Return the [x, y] coordinate for the center point of the cell that contains the specified text.  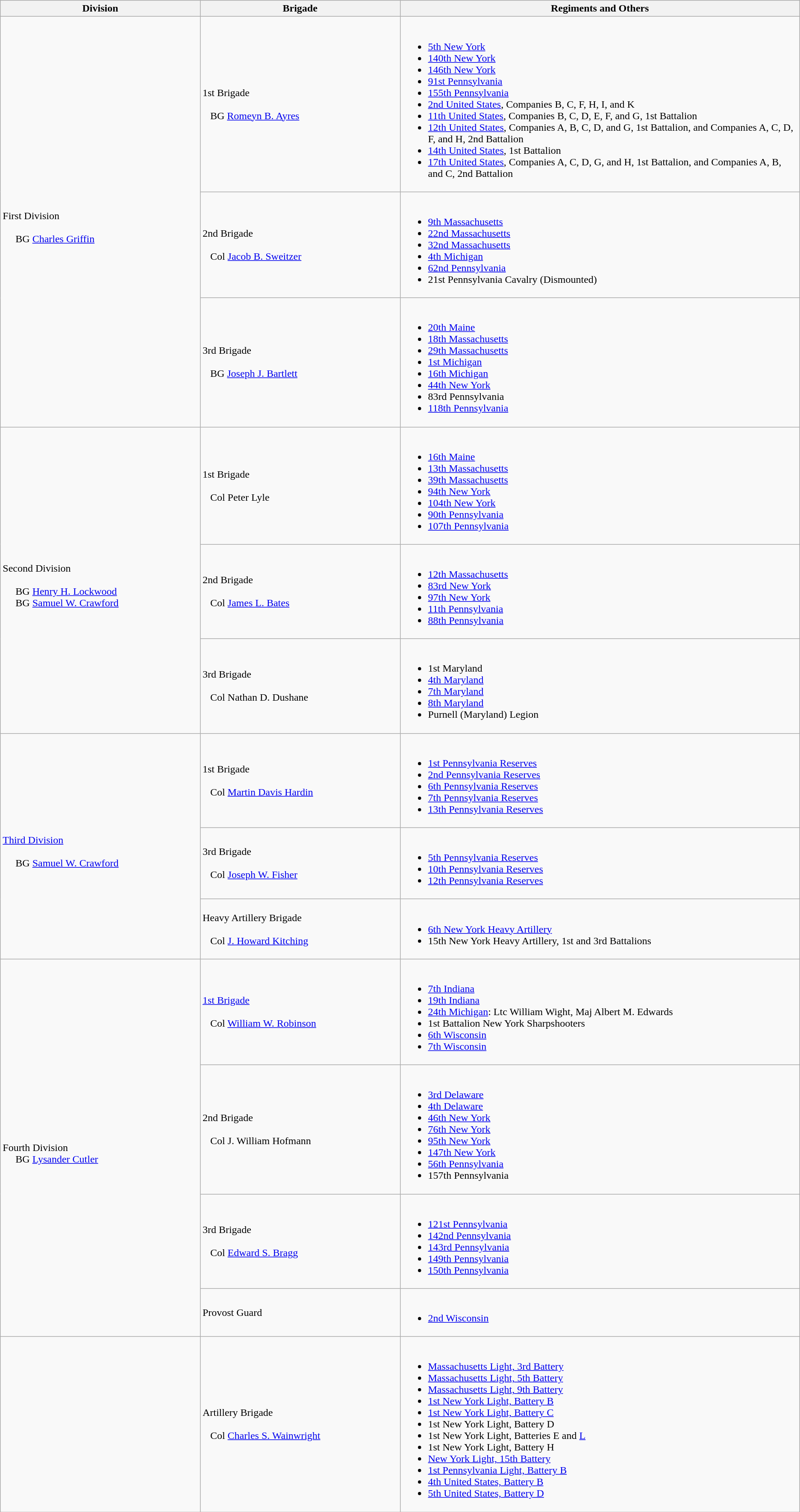
1st Maryland4th Maryland7th Maryland8th MarylandPurnell (Maryland) Legion [600, 686]
Fourth Division BG Lysander Cutler [100, 1148]
12th Massachusetts83rd New York97th New York11th Pennsylvania88th Pennsylvania [600, 591]
3rd Brigade BG Joseph J. Bartlett [300, 362]
Provost Guard [300, 1312]
3rd Delaware4th Delaware46th New York76th New York95th New York147th New York56th Pennsylvania157th Pennsylvania [600, 1129]
16th Maine13th Massachusetts39th Massachusetts94th New York104th New York90th Pennsylvania107th Pennsylvania [600, 485]
121st Pennsylvania142nd Pennsylvania143rd Pennsylvania149th Pennsylvania150th Pennsylvania [600, 1241]
2nd Brigade Col J. William Hofmann [300, 1129]
3rd Brigade Col Edward S. Bragg [300, 1241]
1st Pennsylvania Reserves2nd Pennsylvania Reserves6th Pennsylvania Reserves7th Pennsylvania Reserves13th Pennsylvania Reserves [600, 780]
Artillery Brigade Col Charles S. Wainwright [300, 1424]
2nd Brigade Col Jacob B. Sweitzer [300, 245]
Regiments and Others [600, 9]
First Division BG Charles Griffin [100, 222]
9th Massachusetts22nd Massachusetts32nd Massachusetts4th Michigan62nd Pennsylvania21st Pennsylvania Cavalry (Dismounted) [600, 245]
6th New York Heavy Artillery15th New York Heavy Artillery, 1st and 3rd Battalions [600, 929]
1st Brigade Col William W. Robinson [300, 1012]
1st Brigade BG Romeyn B. Ayres [300, 104]
3rd Brigade Col Joseph W. Fisher [300, 863]
Second Division BG Henry H. Lockwood BG Samuel W. Crawford [100, 580]
Brigade [300, 9]
5th Pennsylvania Reserves10th Pennsylvania Reserves12th Pennsylvania Reserves [600, 863]
20th Maine18th Massachusetts29th Massachusetts1st Michigan16th Michigan44th New York83rd Pennsylvania118th Pennsylvania [600, 362]
2nd Brigade Col James L. Bates [300, 591]
7th Indiana19th Indiana24th Michigan: Ltc William Wight, Maj Albert M. Edwards1st Battalion New York Sharpshooters6th Wisconsin7th Wisconsin [600, 1012]
3rd Brigade Col Nathan D. Dushane [300, 686]
Heavy Artillery Brigade Col J. Howard Kitching [300, 929]
Third Division BG Samuel W. Crawford [100, 846]
Division [100, 9]
2nd Wisconsin [600, 1312]
1st Brigade Col Martin Davis Hardin [300, 780]
1st Brigade Col Peter Lyle [300, 485]
